Scan for the cell matching the given text and deliver its (x, y) coordinate at center. 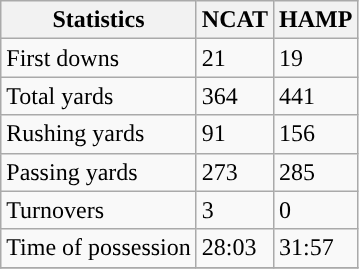
Statistics (99, 20)
Turnovers (99, 210)
441 (316, 96)
31:57 (316, 248)
Total yards (99, 96)
285 (316, 172)
156 (316, 134)
364 (234, 96)
28:03 (234, 248)
Time of possession (99, 248)
91 (234, 134)
273 (234, 172)
NCAT (234, 20)
Passing yards (99, 172)
21 (234, 58)
HAMP (316, 20)
0 (316, 210)
3 (234, 210)
Rushing yards (99, 134)
First downs (99, 58)
19 (316, 58)
